From the cell containing the given text, extract its center point as (x, y) coordinate. 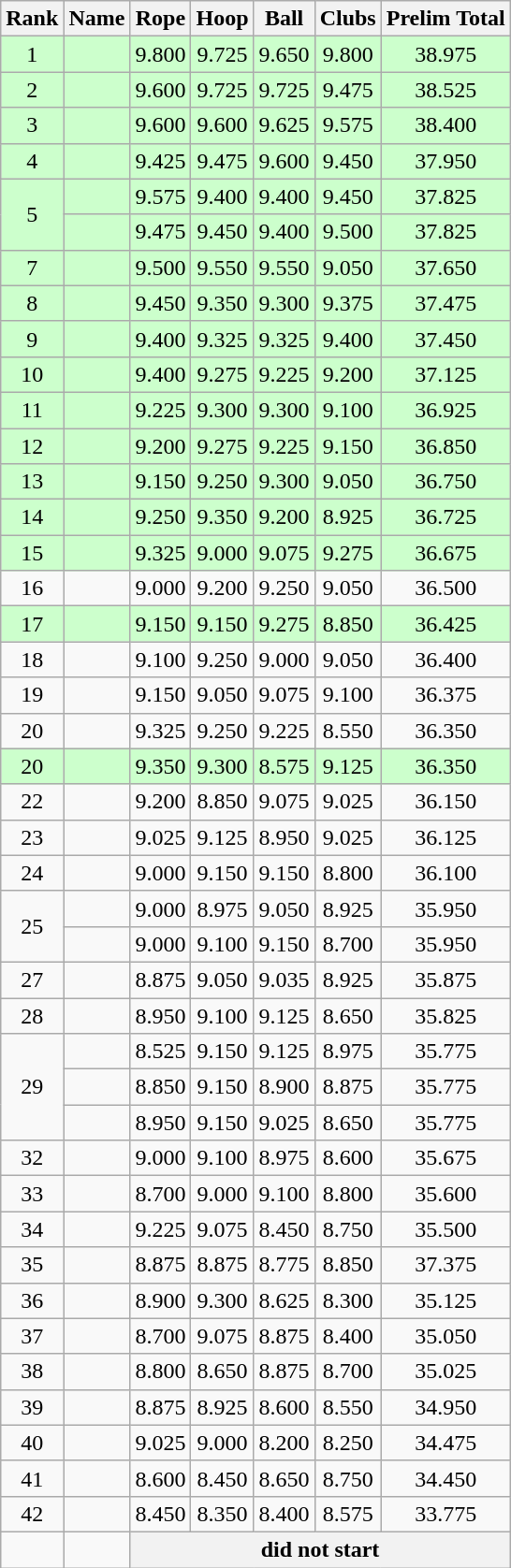
9.425 (161, 161)
2 (32, 90)
35.825 (445, 1015)
Hoop (223, 19)
36.400 (445, 660)
35.600 (445, 1194)
27 (32, 980)
37.375 (445, 1265)
9.625 (285, 125)
Prelim Total (445, 19)
39 (32, 1407)
36.850 (445, 446)
35.875 (445, 980)
1 (32, 54)
13 (32, 482)
16 (32, 588)
33 (32, 1194)
28 (32, 1015)
19 (32, 695)
11 (32, 410)
41 (32, 1478)
23 (32, 837)
37.450 (445, 339)
9.650 (285, 54)
12 (32, 446)
34 (32, 1229)
38.525 (445, 90)
8.250 (348, 1443)
15 (32, 553)
36.675 (445, 553)
36.725 (445, 517)
36.125 (445, 837)
42 (32, 1514)
35.125 (445, 1300)
10 (32, 374)
32 (32, 1158)
24 (32, 873)
37.650 (445, 268)
8.300 (348, 1300)
5 (32, 214)
18 (32, 660)
37.950 (445, 161)
36.150 (445, 802)
did not start (320, 1549)
36.375 (445, 695)
8.625 (285, 1300)
36.925 (445, 410)
8.525 (161, 1052)
Clubs (348, 19)
38.975 (445, 54)
8 (32, 303)
4 (32, 161)
9.035 (285, 980)
Rope (161, 19)
7 (32, 268)
35.050 (445, 1336)
34.450 (445, 1478)
36.425 (445, 624)
Name (97, 19)
22 (32, 802)
36.100 (445, 873)
37.475 (445, 303)
33.775 (445, 1514)
8.775 (285, 1265)
25 (32, 926)
29 (32, 1087)
35.675 (445, 1158)
34.475 (445, 1443)
35.500 (445, 1229)
34.950 (445, 1407)
40 (32, 1443)
36.750 (445, 482)
37 (32, 1336)
8.200 (285, 1443)
14 (32, 517)
9 (32, 339)
36.500 (445, 588)
35 (32, 1265)
38.400 (445, 125)
8.350 (223, 1514)
9.375 (348, 303)
38 (32, 1372)
36 (32, 1300)
Ball (285, 19)
35.025 (445, 1372)
37.125 (445, 374)
3 (32, 125)
Rank (32, 19)
17 (32, 624)
